Provide the (X, Y) coordinate of the cell's center where the given text is located.  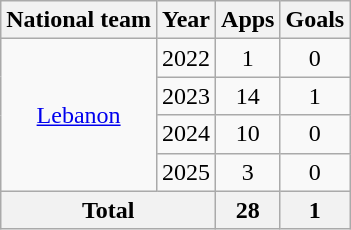
2023 (186, 96)
2024 (186, 134)
Goals (315, 20)
Total (108, 210)
2022 (186, 58)
10 (248, 134)
14 (248, 96)
28 (248, 210)
3 (248, 172)
Lebanon (79, 115)
National team (79, 20)
Year (186, 20)
Apps (248, 20)
2025 (186, 172)
